Find where the given text appears and provide that cell's center as [X, Y] coordinate. 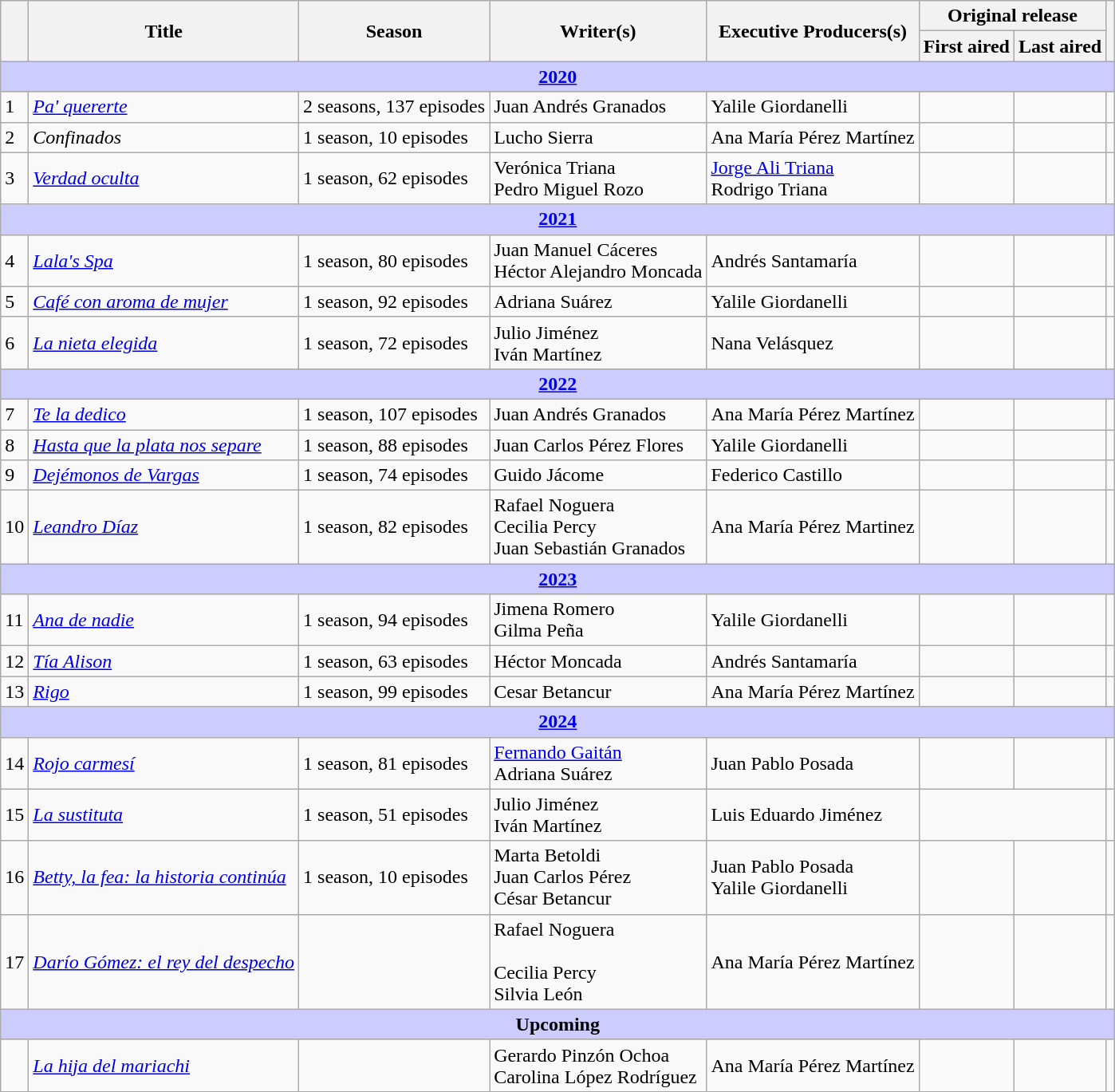
Ana María Pérez Martinez [813, 527]
Tía Alison [164, 661]
Marta BetoldiJuan Carlos PérezCésar Betancur [598, 877]
Betty, la fea: la historia continúa [164, 877]
Hasta que la plata nos separe [164, 444]
Pa' quererte [164, 107]
Verónica TrianaPedro Miguel Rozo [598, 179]
Last aired [1059, 46]
Juan Pablo PosadaYalile Giordanelli [813, 877]
Te la dedico [164, 414]
1 season, 99 episodes [394, 692]
Federico Castillo [813, 475]
La sustituta [164, 815]
Confinados [164, 137]
Executive Producers(s) [813, 31]
Season [394, 31]
10 [14, 527]
2020 [558, 77]
Fernando GaitánAdriana Suárez [598, 763]
6 [14, 343]
Rafael NogueraCecilia PercyJuan Sebastián Granados [598, 527]
Rojo carmesí [164, 763]
13 [14, 692]
2 [14, 137]
Café con aroma de mujer [164, 302]
Jimena RomeroGilma Peña [598, 621]
Original release [1013, 16]
1 season, 88 episodes [394, 444]
1 season, 80 episodes [394, 260]
2024 [558, 722]
17 [14, 962]
1 season, 63 episodes [394, 661]
2023 [558, 579]
1 season, 107 episodes [394, 414]
1 season, 72 episodes [394, 343]
1 season, 81 episodes [394, 763]
3 [14, 179]
Darío Gómez: el rey del despecho [164, 962]
1 [14, 107]
1 season, 51 episodes [394, 815]
Juan Pablo Posada [813, 763]
14 [14, 763]
Luis Eduardo Jiménez [813, 815]
2021 [558, 219]
1 season, 82 episodes [394, 527]
15 [14, 815]
2 seasons, 137 episodes [394, 107]
16 [14, 877]
Writer(s) [598, 31]
La hija del mariachi [164, 1066]
Héctor Moncada [598, 661]
4 [14, 260]
La nieta elegida [164, 343]
Title [164, 31]
Verdad oculta [164, 179]
Leandro Díaz [164, 527]
Rafael NogueraCecilia PercySilvia León [598, 962]
7 [14, 414]
1 season, 62 episodes [394, 179]
1 season, 74 episodes [394, 475]
Jorge Ali TrianaRodrigo Triana [813, 179]
8 [14, 444]
12 [14, 661]
Cesar Betancur [598, 692]
Gerardo Pinzón OchoaCarolina López Rodríguez [598, 1066]
Dejémonos de Vargas [164, 475]
Ana de nadie [164, 621]
Adriana Suárez [598, 302]
Juan Carlos Pérez Flores [598, 444]
2022 [558, 384]
Guido Jácome [598, 475]
11 [14, 621]
Lucho Sierra [598, 137]
Rigo [164, 692]
Lala's Spa [164, 260]
Juan Manuel CáceresHéctor Alejandro Moncada [598, 260]
9 [14, 475]
1 season, 94 episodes [394, 621]
1 season, 92 episodes [394, 302]
5 [14, 302]
First aired [967, 46]
Upcoming [558, 1024]
Nana Velásquez [813, 343]
